Return [x, y] of the center of cell containing provided text 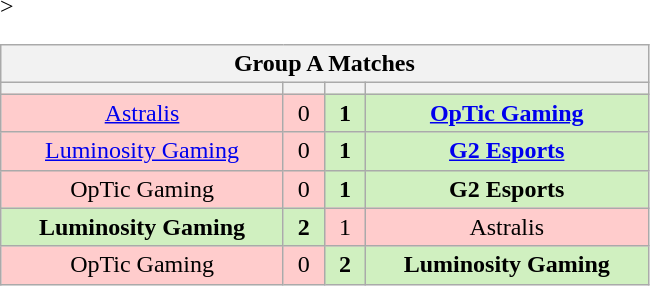
Group A Matches [324, 64]
